Extract the (x, y) coordinate from the center of the cell holding the provided text.  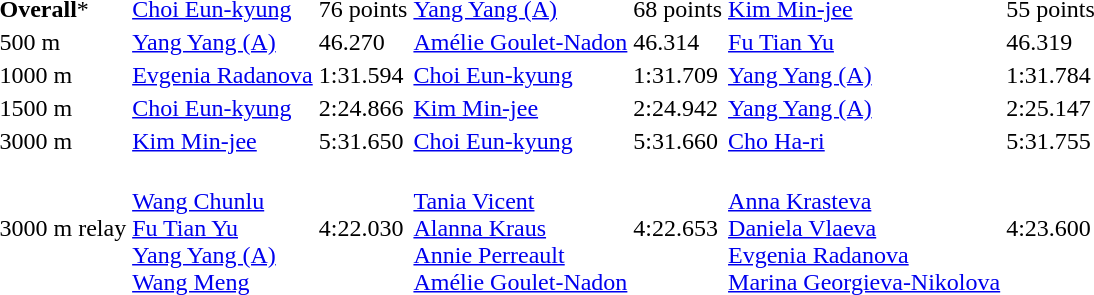
Cho Ha-ri (864, 141)
5:31.650 (363, 141)
Fu Tian Yu (864, 42)
1:31.709 (678, 75)
1:31.594 (363, 75)
5:31.660 (678, 141)
46.314 (678, 42)
Evgenia Radanova (223, 75)
2:24.866 (363, 108)
Amélie Goulet-Nadon (520, 42)
2:24.942 (678, 108)
46.270 (363, 42)
